Search for the cell housing the specified text and yield its (X, Y) center coordinate. 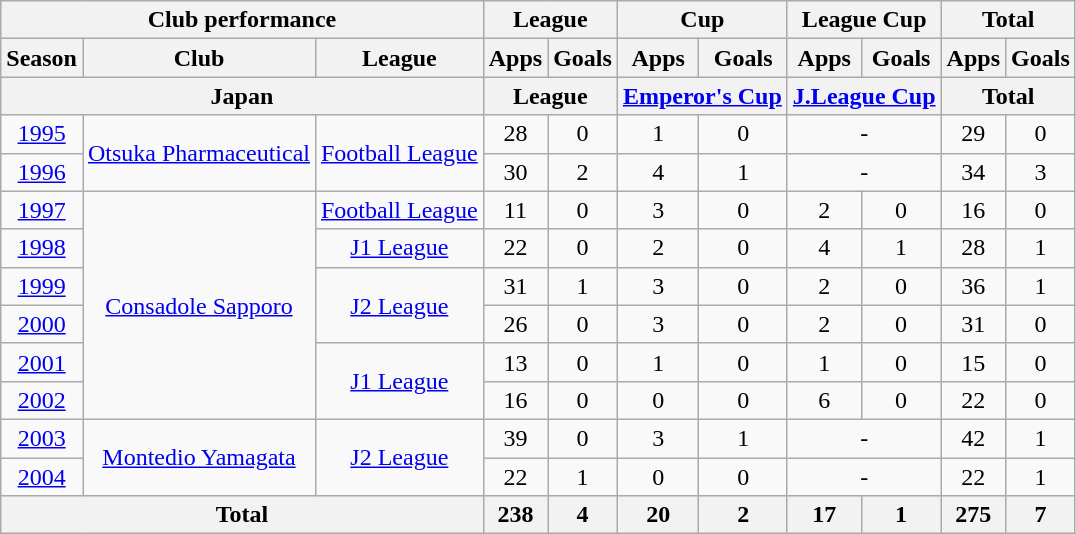
2004 (42, 477)
1998 (42, 248)
15 (973, 362)
2001 (42, 362)
Cup (702, 20)
Japan (242, 96)
Otsuka Pharmaceutical (198, 153)
J.League Cup (864, 96)
20 (658, 515)
Club (198, 58)
39 (515, 438)
29 (973, 134)
275 (973, 515)
Montedio Yamagata (198, 457)
Consadole Sapporo (198, 305)
13 (515, 362)
League Cup (864, 20)
36 (973, 286)
2002 (42, 400)
2000 (42, 324)
1999 (42, 286)
17 (824, 515)
1996 (42, 172)
238 (515, 515)
Season (42, 58)
42 (973, 438)
34 (973, 172)
11 (515, 210)
Emperor's Cup (702, 96)
Club performance (242, 20)
30 (515, 172)
6 (824, 400)
2003 (42, 438)
1995 (42, 134)
26 (515, 324)
7 (1041, 515)
1997 (42, 210)
